Provide the (X, Y) coordinate of the cell's center where the given text is located.  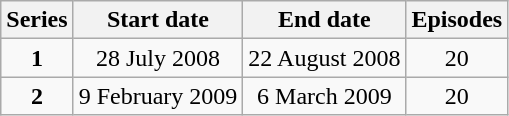
28 July 2008 (158, 58)
1 (37, 58)
End date (324, 20)
Series (37, 20)
22 August 2008 (324, 58)
6 March 2009 (324, 96)
Start date (158, 20)
9 February 2009 (158, 96)
2 (37, 96)
Episodes (457, 20)
